For the text-containing cell, return its midpoint in [x, y] coordinate format. 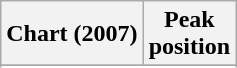
Chart (2007) [72, 34]
Peakposition [189, 34]
